Detect which cell encompasses the target text, then output its (x, y) center coordinate. 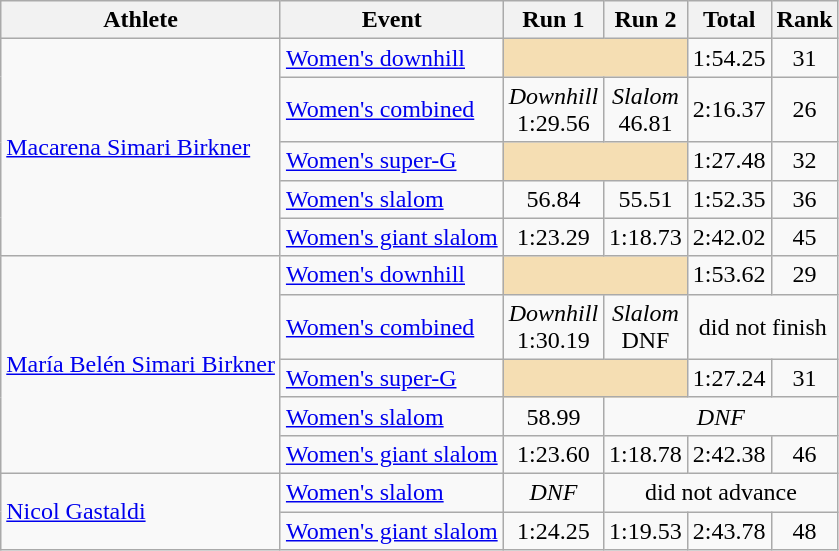
46 (804, 454)
1:27.24 (729, 378)
1:18.73 (646, 237)
1:23.29 (553, 237)
SlalomDNF (646, 326)
2:43.78 (729, 531)
1:54.25 (729, 58)
1:23.60 (553, 454)
did not finish (762, 326)
Macarena Simari Birkner (141, 148)
Event (392, 20)
1:27.48 (729, 161)
Nicol Gastaldi (141, 511)
Run 2 (646, 20)
1:53.62 (729, 275)
58.99 (553, 416)
Rank (804, 20)
2:42.38 (729, 454)
Slalom46.81 (646, 110)
1:24.25 (553, 531)
56.84 (553, 199)
48 (804, 531)
45 (804, 237)
2:42.02 (729, 237)
Run 1 (553, 20)
32 (804, 161)
Downhill 1:29.56 (553, 110)
Total (729, 20)
did not advance (722, 492)
2:16.37 (729, 110)
29 (804, 275)
María Belén Simari Birkner (141, 364)
1:18.78 (646, 454)
55.51 (646, 199)
Athlete (141, 20)
26 (804, 110)
1:19.53 (646, 531)
1:52.35 (729, 199)
36 (804, 199)
Downhill 1:30.19 (553, 326)
